Provide the (x, y) coordinate of the cell's center where the given text is located.  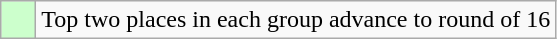
Top two places in each group advance to round of 16 (296, 20)
